Search for the cell housing the specified text and yield its (X, Y) center coordinate. 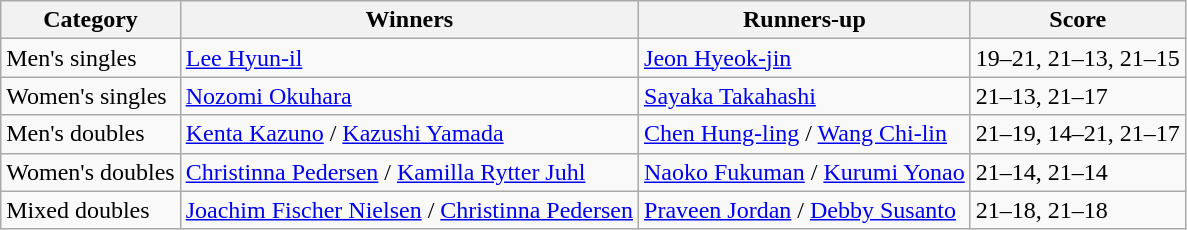
Sayaka Takahashi (805, 96)
Women's singles (90, 96)
Women's doubles (90, 172)
Naoko Fukuman / Kurumi Yonao (805, 172)
Praveen Jordan / Debby Susanto (805, 210)
Men's singles (90, 58)
Mixed doubles (90, 210)
Chen Hung-ling / Wang Chi-lin (805, 134)
21–18, 21–18 (1078, 210)
21–13, 21–17 (1078, 96)
Men's doubles (90, 134)
Category (90, 20)
Score (1078, 20)
Nozomi Okuhara (409, 96)
Lee Hyun-il (409, 58)
Jeon Hyeok-jin (805, 58)
21–19, 14–21, 21–17 (1078, 134)
Christinna Pedersen / Kamilla Rytter Juhl (409, 172)
Runners-up (805, 20)
Joachim Fischer Nielsen / Christinna Pedersen (409, 210)
Kenta Kazuno / Kazushi Yamada (409, 134)
19–21, 21–13, 21–15 (1078, 58)
21–14, 21–14 (1078, 172)
Winners (409, 20)
